Capture the cell that displays the provided text and extract its (x, y) central coordinate. 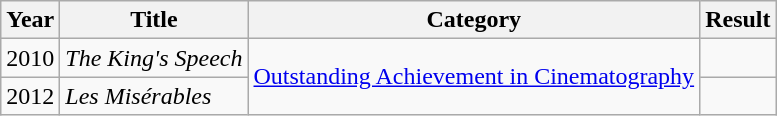
Outstanding Achievement in Cinematography (474, 77)
2012 (30, 96)
2010 (30, 58)
Category (474, 20)
Les Misérables (154, 96)
Year (30, 20)
The King's Speech (154, 58)
Result (738, 20)
Title (154, 20)
